From the cell containing the given text, extract its center point as [X, Y] coordinate. 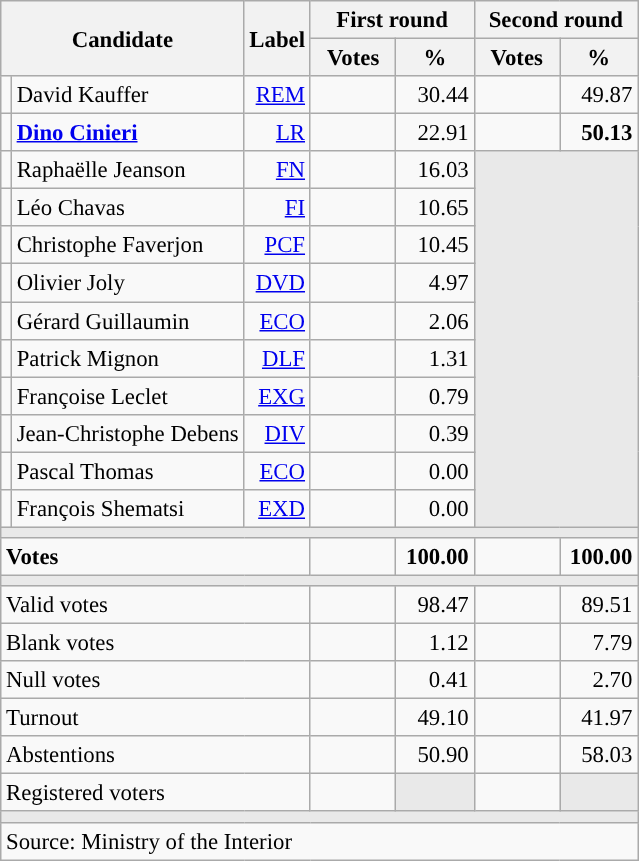
Dino Cinieri [128, 133]
Source: Ministry of the Interior [320, 841]
FI [277, 208]
50.90 [435, 755]
49.10 [435, 718]
Blank votes [156, 643]
Gérard Guillaumin [128, 321]
Candidate [122, 38]
Second round [556, 20]
1.12 [435, 643]
7.79 [599, 643]
0.41 [435, 680]
58.03 [599, 755]
4.97 [435, 283]
16.03 [435, 170]
2.70 [599, 680]
Raphaëlle Jeanson [128, 170]
DVD [277, 283]
PCF [277, 245]
Patrick Mignon [128, 358]
22.91 [435, 133]
50.13 [599, 133]
First round [392, 20]
Jean-Christophe Debens [128, 433]
10.45 [435, 245]
Abstentions [156, 755]
FN [277, 170]
Label [277, 38]
49.87 [599, 95]
2.06 [435, 321]
DLF [277, 358]
1.31 [435, 358]
François Shematsi [128, 509]
98.47 [435, 605]
41.97 [599, 718]
David Kauffer [128, 95]
Christophe Faverjon [128, 245]
Pascal Thomas [128, 471]
0.79 [435, 396]
Françoise Leclet [128, 396]
Registered voters [156, 793]
Null votes [156, 680]
30.44 [435, 95]
Turnout [156, 718]
EXD [277, 509]
DIV [277, 433]
EXG [277, 396]
10.65 [435, 208]
Léo Chavas [128, 208]
Valid votes [156, 605]
0.39 [435, 433]
Olivier Joly [128, 283]
89.51 [599, 605]
REM [277, 95]
LR [277, 133]
